Extract the [X, Y] coordinate from the center of the cell holding the provided text.  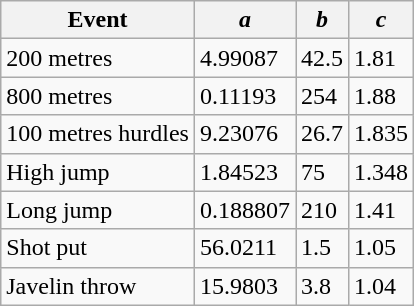
800 metres [98, 96]
0.188807 [244, 210]
1.348 [382, 172]
210 [322, 210]
1.81 [382, 58]
9.23076 [244, 134]
75 [322, 172]
15.9803 [244, 286]
200 metres [98, 58]
c [382, 20]
1.88 [382, 96]
254 [322, 96]
High jump [98, 172]
4.99087 [244, 58]
b [322, 20]
1.04 [382, 286]
1.5 [322, 248]
1.41 [382, 210]
Long jump [98, 210]
Javelin throw [98, 286]
42.5 [322, 58]
a [244, 20]
Shot put [98, 248]
1.05 [382, 248]
100 metres hurdles [98, 134]
1.84523 [244, 172]
56.0211 [244, 248]
26.7 [322, 134]
0.11193 [244, 96]
Event [98, 20]
3.8 [322, 286]
1.835 [382, 134]
